Search for the cell housing the specified text and yield its [X, Y] center coordinate. 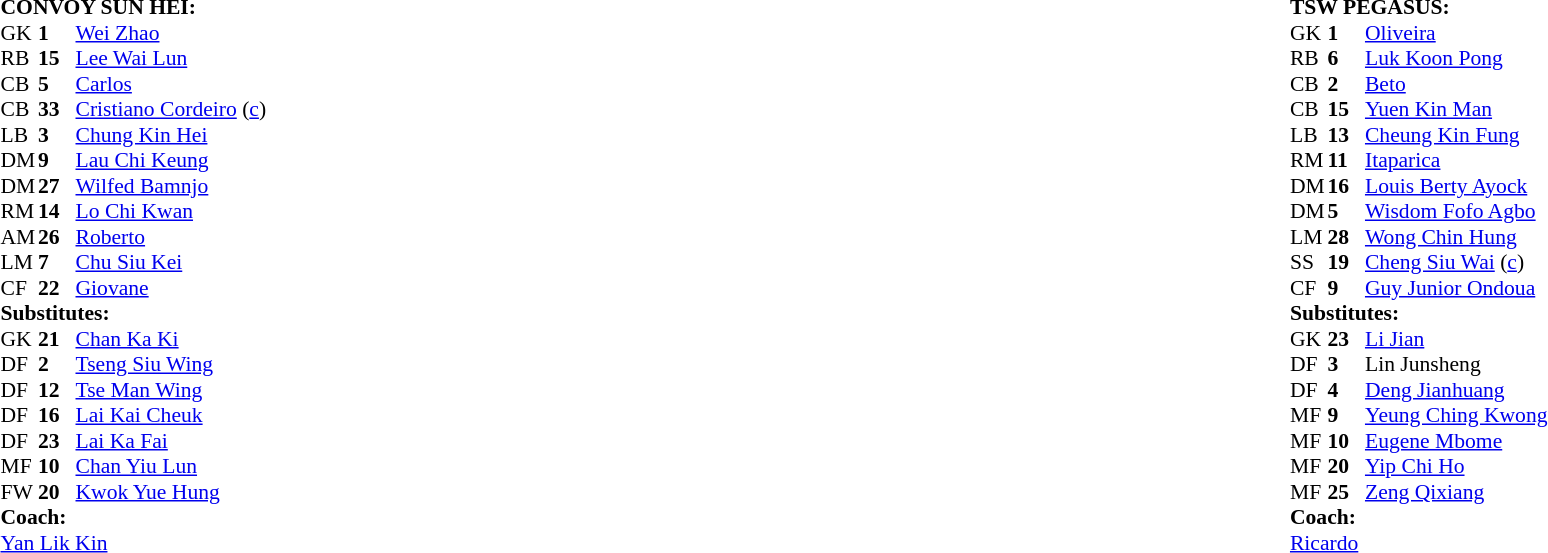
Giovane [172, 288]
12 [57, 390]
FW [19, 492]
Lee Wai Lun [172, 59]
Chan Yiu Lun [172, 467]
Cristiano Cordeiro (c) [172, 109]
4 [1346, 390]
Cheung Kin Fung [1456, 135]
Wisdom Fofo Agbo [1456, 211]
26 [57, 237]
7 [57, 263]
Lo Chi Kwan [172, 211]
6 [1346, 59]
Wei Zhao [172, 33]
Beto [1456, 84]
Yuen Kin Man [1456, 109]
33 [57, 109]
14 [57, 211]
Lai Ka Fai [172, 441]
Cheng Siu Wai (c) [1456, 263]
Kwok Yue Hung [172, 492]
Chung Kin Hei [172, 135]
Luk Koon Pong [1456, 59]
Yeung Ching Kwong [1456, 415]
Lai Kai Cheuk [172, 415]
13 [1346, 135]
Li Jian [1456, 339]
Oliveira [1456, 33]
21 [57, 339]
Louis Berty Ayock [1456, 186]
Tseng Siu Wing [172, 365]
Wong Chin Hung [1456, 237]
Lin Junsheng [1456, 365]
25 [1346, 492]
Zeng Qixiang [1456, 492]
Itaparica [1456, 161]
11 [1346, 161]
Tse Man Wing [172, 390]
Carlos [172, 84]
Roberto [172, 237]
27 [57, 186]
Deng Jianhuang [1456, 390]
SS [1309, 263]
19 [1346, 263]
AM [19, 237]
Eugene Mbome [1456, 441]
Guy Junior Ondoua [1456, 288]
28 [1346, 237]
22 [57, 288]
Chu Siu Kei [172, 263]
Chan Ka Ki [172, 339]
Wilfed Bamnjo [172, 186]
Yip Chi Ho [1456, 467]
Lau Chi Keung [172, 161]
